From the cell containing the given text, extract its center point as [X, Y] coordinate. 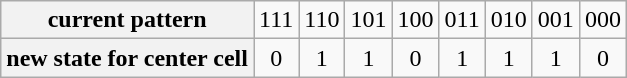
100 [416, 20]
111 [276, 20]
110 [322, 20]
101 [368, 20]
new state for center cell [128, 58]
current pattern [128, 20]
010 [508, 20]
011 [462, 20]
000 [602, 20]
001 [556, 20]
